From the cell containing the given text, extract its center point as (x, y) coordinate. 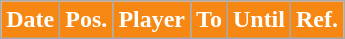
Date (30, 20)
Ref. (316, 20)
Pos. (86, 20)
Player (152, 20)
Until (258, 20)
To (210, 20)
